Return (x, y) of the center of cell containing provided text 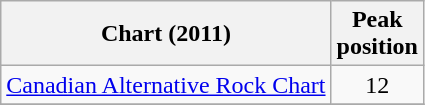
Peakposition (377, 34)
12 (377, 85)
Canadian Alternative Rock Chart (166, 85)
Chart (2011) (166, 34)
